Locate the cell with the specified text and output its (x, y) center coordinate. 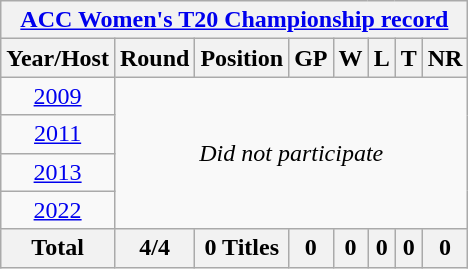
4/4 (154, 248)
Did not participate (291, 153)
Position (242, 58)
T (408, 58)
2013 (58, 172)
2009 (58, 96)
2022 (58, 210)
W (350, 58)
GP (311, 58)
Total (58, 248)
NR (445, 58)
0 Titles (242, 248)
Year/Host (58, 58)
ACC Women's T20 Championship record (234, 20)
L (382, 58)
2011 (58, 134)
Round (154, 58)
